Pinpoint the cell where the given text exists, returning its (X, Y) midpoint coordinate. 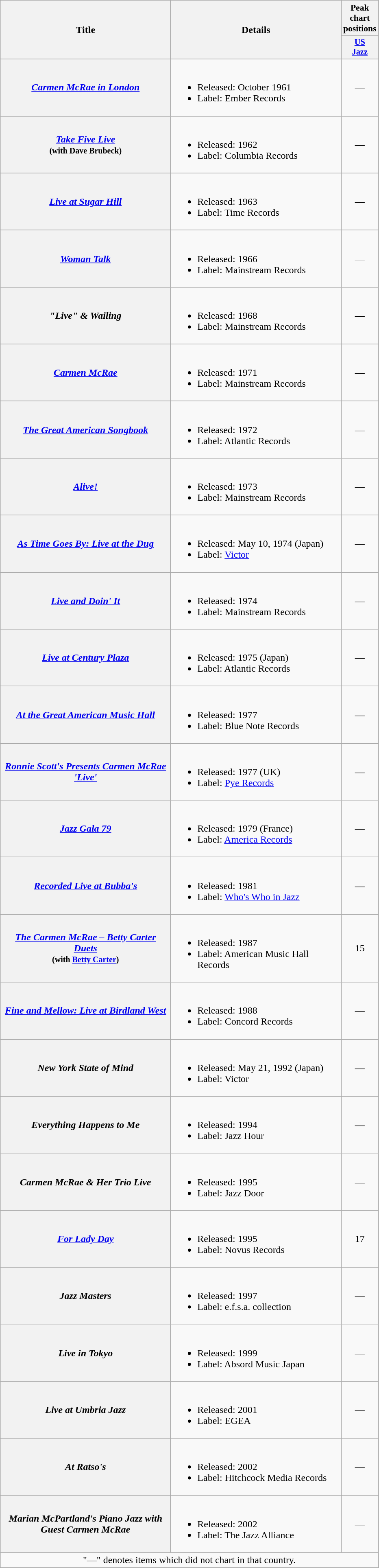
Jazz Gala 79 (85, 829)
Released: 1999Label: Absord Music Japan (256, 1353)
Live in Tokyo (85, 1353)
As Time Goes By: Live at the Dug (85, 544)
Everything Happens to Me (85, 1125)
Live and Doin' It (85, 601)
Released: 1981Label: Who's Who in Jazz (256, 886)
Peak chart positions (360, 18)
Live at Umbria Jazz (85, 1410)
The Great American Songbook (85, 429)
Carmen McRae & Her Trio Live (85, 1182)
Released: 1975 (Japan)Label: Atlantic Records (256, 658)
Released: 1988Label: Concord Records (256, 1011)
New York State of Mind (85, 1068)
Released: 1973Label: Mainstream Records (256, 486)
Released: May 10, 1974 (Japan)Label: Victor (256, 544)
Released: 1963Label: Time Records (256, 201)
Released: 2002Label: The Jazz Alliance (256, 1524)
The Carmen McRae – Betty Carter Duets(with Betty Carter) (85, 948)
Released: 1977 (UK)Label: Pye Records (256, 772)
"—" denotes items which did not chart in that country. (189, 1560)
Released: 1977Label: Blue Note Records (256, 715)
Released: 1979 (France)Label: America Records (256, 829)
Alive! (85, 486)
Released: 2002Label: Hitchcock Media Records (256, 1467)
Released: 1974Label: Mainstream Records (256, 601)
Ronnie Scott's Presents Carmen McRae 'Live' (85, 772)
Released: 1997Label: e.f.s.a. collection (256, 1296)
USJazz (360, 47)
Released: 1966Label: Mainstream Records (256, 258)
Recorded Live at Bubba's (85, 886)
Carmen McRae (85, 372)
Released: 1994Label: Jazz Hour (256, 1125)
Released: May 21, 1992 (Japan)Label: Victor (256, 1068)
"Live" & Wailing (85, 315)
Released: 1987Label: American Music Hall Records (256, 948)
Jazz Masters (85, 1296)
Live at Century Plaza (85, 658)
Released: 1995Label: Novus Records (256, 1239)
15 (360, 948)
For Lady Day (85, 1239)
Carmen McRae in London (85, 88)
Woman Talk (85, 258)
Title (85, 30)
At Ratso's (85, 1467)
Released: 1971Label: Mainstream Records (256, 372)
Released: 1972Label: Atlantic Records (256, 429)
Details (256, 30)
Released: 1968Label: Mainstream Records (256, 315)
Fine and Mellow: Live at Birdland West (85, 1011)
Marian McPartland's Piano Jazz with Guest Carmen McRae (85, 1524)
Released: 1995Label: Jazz Door (256, 1182)
Live at Sugar Hill (85, 201)
At the Great American Music Hall (85, 715)
Take Five Live(with Dave Brubeck) (85, 145)
Released: 2001Label: EGEA (256, 1410)
Released: October 1961Label: Ember Records (256, 88)
17 (360, 1239)
Released: 1962Label: Columbia Records (256, 145)
